From the cell containing the given text, extract its center point as [x, y] coordinate. 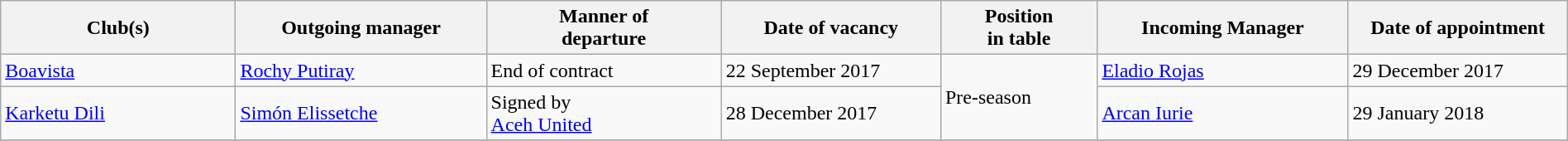
Incoming Manager [1222, 28]
Position in table [1019, 28]
Pre-season [1019, 98]
Date of appointment [1457, 28]
28 December 2017 [830, 113]
Karketu Dili [118, 113]
Arcan Iurie [1222, 113]
Club(s) [118, 28]
Eladio Rojas [1222, 70]
Rochy Putiray [361, 70]
Simón Elissetche [361, 113]
Outgoing manager [361, 28]
Manner of departure [604, 28]
Boavista [118, 70]
22 September 2017 [830, 70]
Signed by Aceh United [604, 113]
End of contract [604, 70]
Date of vacancy [830, 28]
29 December 2017 [1457, 70]
29 January 2018 [1457, 113]
